Extract the [x, y] coordinate from the center of the cell holding the provided text.  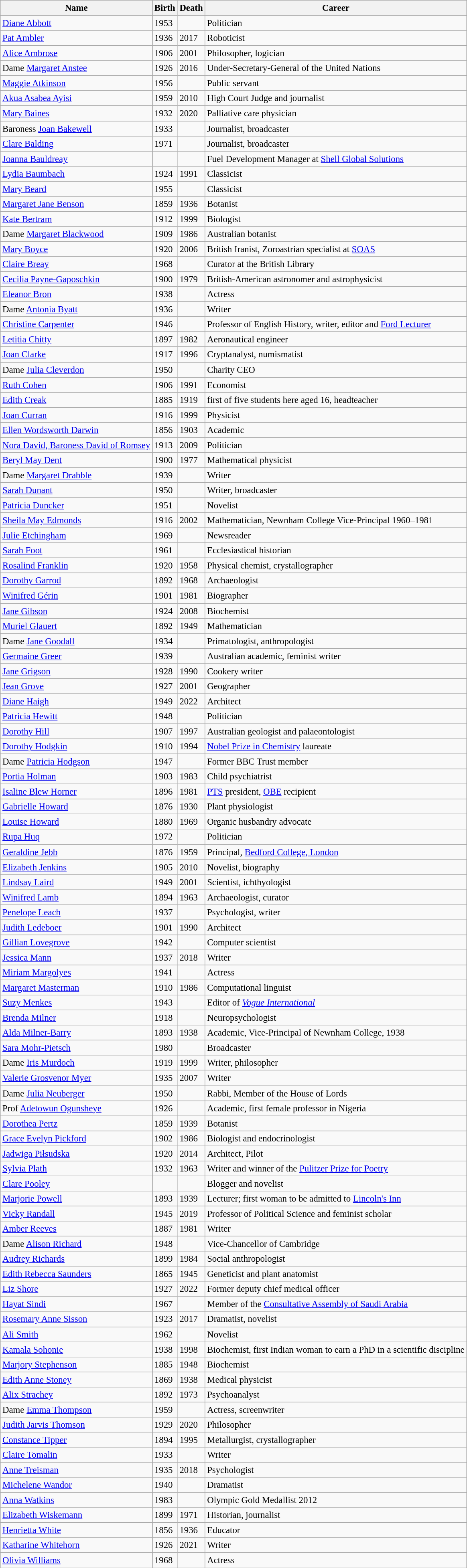
Diane Abbott [76, 23]
Eleanor Bron [76, 294]
Germaine Greer [76, 656]
1995 [191, 1440]
Maggie Atkinson [76, 83]
Sylvia Plath [76, 1169]
Social anthropologist [336, 1259]
2002 [191, 520]
Academic, first female professor in Nigeria [336, 1108]
1912 [165, 219]
Louise Howard [76, 822]
Ellen Wordsworth Darwin [76, 430]
Neuropsychologist [336, 1018]
1997 [191, 731]
Ruth Cohen [76, 385]
Psychologist [336, 1470]
Roboticist [336, 38]
Jane Gibson [76, 611]
Marjorie Powell [76, 1199]
1940 [165, 1485]
Valerie Grosvenor Myer [76, 1078]
Gillian Lovegrove [76, 943]
Anne Treisman [76, 1470]
Novelist, biography [336, 867]
Child psychiatrist [336, 777]
Computational linguist [336, 988]
1958 [191, 566]
Under-Secretary-General of the United Nations [336, 68]
Psychoanalyst [336, 1395]
1880 [165, 822]
Dorothy Garrod [76, 581]
Nobel Prize in Chemistry laureate [336, 747]
1929 [165, 1425]
1972 [165, 837]
1977 [191, 460]
Baroness Joan Bakewell [76, 129]
Joanna Bauldreay [76, 159]
Aeronautical engineer [336, 340]
Educator [336, 1530]
Academic [336, 430]
Dorothea Pertz [76, 1123]
1907 [165, 731]
Anna Watkins [76, 1500]
Psychologist, writer [336, 912]
Sara Mohr-Pietsch [76, 1048]
Writer, philosopher [336, 1063]
Jean Grove [76, 686]
Olympic Gold Medallist 2012 [336, 1500]
Academic, Vice-Principal of Newnham College, 1938 [336, 1033]
Career [336, 8]
Public servant [336, 83]
Winifred Gérin [76, 596]
Archaeologist, curator [336, 897]
Cookery writer [336, 671]
Edith Anne Stoney [76, 1380]
Professor of English History, writer, editor and Ford Lecturer [336, 324]
2006 [191, 249]
Margaret Masterman [76, 988]
PTS president, OBE recipient [336, 792]
Mathematical physicist [336, 460]
Cecilia Payne-Gaposchkin [76, 279]
British-American astronomer and astrophysicist [336, 279]
1956 [165, 83]
Writer, broadcaster [336, 490]
1918 [165, 1018]
Alda Milner-Barry [76, 1033]
1913 [165, 445]
Suzy Menkes [76, 1003]
Principal, Bedford College, London [336, 852]
Geneticist and plant anatomist [336, 1274]
Henrietta White [76, 1530]
Dramatist [336, 1485]
1930 [191, 807]
1869 [165, 1380]
1896 [165, 792]
2008 [191, 611]
Beryl May Dent [76, 460]
Vice-Chancellor of Cambridge [336, 1244]
Mary Baines [76, 113]
Mathematician, Newnham College Vice-Principal 1960–1981 [336, 520]
Lecturer; first woman to be admitted to Lincoln's Inn [336, 1199]
Nora David, Baroness David of Romsey [76, 445]
Constance Tipper [76, 1440]
Miriam Margolyes [76, 973]
Name [76, 8]
Architect, Pilot [336, 1153]
Winifred Lamb [76, 897]
1947 [165, 762]
Christine Carpenter [76, 324]
Scientist, ichthyologist [336, 882]
1865 [165, 1274]
1973 [191, 1395]
Brenda Milner [76, 1018]
Kate Bertram [76, 219]
Muriel Glauert [76, 626]
Dame Jane Goodall [76, 641]
2014 [191, 1153]
Akua Asabea Ayisi [76, 98]
1979 [191, 279]
1967 [165, 1304]
Patricia Duncker [76, 506]
Death [191, 8]
Biographer [336, 596]
British Iranist, Zoroastrian specialist at SOAS [336, 249]
2016 [191, 68]
Biochemist, first Indian woman to earn a PhD in a scientific discipline [336, 1349]
Mary Boyce [76, 249]
Dame Antonia Byatt [76, 310]
Rosalind Franklin [76, 566]
Rupa Huq [76, 837]
Palliative care physician [336, 113]
Dorothy Hill [76, 731]
Metallurgist, crystallographer [336, 1440]
2007 [191, 1078]
Margaret Jane Benson [76, 204]
Claire Breay [76, 264]
Australian geologist and palaeontologist [336, 731]
Dame Iris Murdoch [76, 1063]
1928 [165, 671]
Curator at the British Library [336, 264]
Jessica Mann [76, 957]
Sarah Dunant [76, 490]
Claire Tomalin [76, 1455]
Judith Jarvis Thomson [76, 1425]
Sarah Foot [76, 550]
Patricia Hewitt [76, 716]
Katharine Whitehorn [76, 1546]
Biologist and endocrinologist [336, 1138]
2021 [191, 1546]
Clare Pooley [76, 1184]
Rabbi, Member of the House of Lords [336, 1093]
1946 [165, 324]
1943 [165, 1003]
Dame Emma Thompson [76, 1410]
Isaline Blew Horner [76, 792]
Fuel Development Manager at Shell Global Solutions [336, 159]
Charity CEO [336, 370]
High Court Judge and journalist [336, 98]
Joan Curran [76, 415]
Australian academic, feminist writer [336, 656]
Marjory Stephenson [76, 1364]
Mary Beard [76, 189]
Kamala Sohonie [76, 1349]
1996 [191, 355]
1897 [165, 340]
Member of the Consultative Assembly of Saudi Arabia [336, 1304]
Dame Julia Cleverdon [76, 370]
Former deputy chief medical officer [336, 1289]
1942 [165, 943]
Hayat Sindi [76, 1304]
Archaeologist [336, 581]
2009 [191, 445]
Mathematician [336, 626]
1994 [191, 747]
Ali Smith [76, 1334]
Medical physicist [336, 1380]
Diane Haigh [76, 701]
Biologist [336, 219]
Michelene Wandor [76, 1485]
1887 [165, 1229]
Dame Alison Richard [76, 1244]
Portia Holman [76, 777]
Lydia Baumbach [76, 174]
1955 [165, 189]
Penelope Leach [76, 912]
Professor of Political Science and feminist scholar [336, 1214]
Historian, journalist [336, 1515]
first of five students here aged 16, headteacher [336, 400]
Alix Strachey [76, 1395]
Sheila May Edmonds [76, 520]
Editor of Vogue International [336, 1003]
Rosemary Anne Sisson [76, 1319]
Prof Adetowun Ogunsheye [76, 1108]
Geographer [336, 686]
1909 [165, 234]
Birth [165, 8]
Writer and winner of the Pulitzer Prize for Poetry [336, 1169]
1941 [165, 973]
Dame Julia Neuberger [76, 1093]
Blogger and novelist [336, 1184]
1917 [165, 355]
Edith Creak [76, 400]
Plant physiologist [336, 807]
1961 [165, 550]
1953 [165, 23]
1980 [165, 1048]
2019 [191, 1214]
1962 [165, 1334]
Philosopher, logician [336, 53]
Cryptanalyst, numismatist [336, 355]
Geraldine Jebb [76, 852]
Alice Ambrose [76, 53]
1902 [165, 1138]
Newsreader [336, 536]
Dame Margaret Blackwood [76, 234]
Elizabeth Jenkins [76, 867]
Jane Grigson [76, 671]
Pat Ambler [76, 38]
Actress, screenwriter [336, 1410]
Former BBC Trust member [336, 762]
Olivia Williams [76, 1560]
Amber Reeves [76, 1229]
Edith Rebecca Saunders [76, 1274]
Dame Margaret Drabble [76, 475]
Vicky Randall [76, 1214]
Philosopher [336, 1425]
1905 [165, 867]
Economist [336, 385]
Judith Ledeboer [76, 927]
Audrey Richards [76, 1259]
Dramatist, novelist [336, 1319]
Elizabeth Wiskemann [76, 1515]
Primatologist, anthropologist [336, 641]
1923 [165, 1319]
Computer scientist [336, 943]
Lindsay Laird [76, 882]
1982 [191, 340]
Liz Shore [76, 1289]
Gabrielle Howard [76, 807]
Dorothy Hodgkin [76, 747]
Letitia Chitty [76, 340]
Dame Margaret Anstee [76, 68]
Broadcaster [336, 1048]
Joan Clarke [76, 355]
Organic husbandry advocate [336, 822]
Australian botanist [336, 234]
1998 [191, 1349]
Julie Etchingham [76, 536]
Physical chemist, crystallographer [336, 566]
Clare Balding [76, 144]
1934 [165, 641]
Jadwiga Piłsudska [76, 1153]
Physicist [336, 415]
1951 [165, 506]
1984 [191, 1259]
Grace Evelyn Pickford [76, 1138]
Ecclesiastical historian [336, 550]
Dame Patricia Hodgson [76, 762]
